Provide the (X, Y) coordinate of the cell's center where the given text is located.  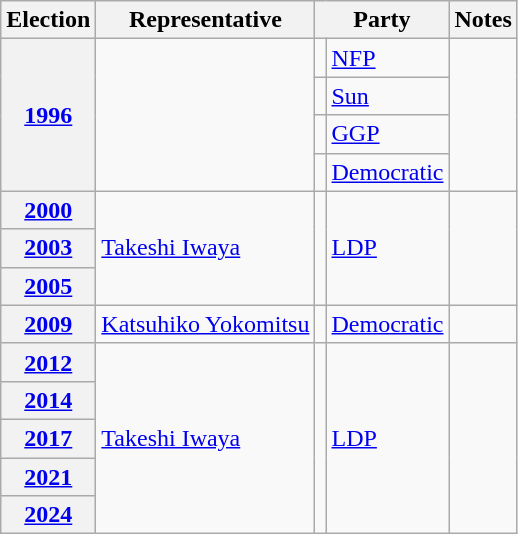
2014 (48, 400)
2009 (48, 324)
Katsuhiko Yokomitsu (206, 324)
Representative (206, 20)
Sun (388, 96)
2003 (48, 248)
2017 (48, 438)
NFP (388, 58)
2012 (48, 362)
Party (382, 20)
2005 (48, 286)
2021 (48, 477)
GGP (388, 134)
Notes (483, 20)
Election (48, 20)
2000 (48, 210)
1996 (48, 115)
2024 (48, 515)
